Scan for the cell matching the given text and deliver its (x, y) coordinate at center. 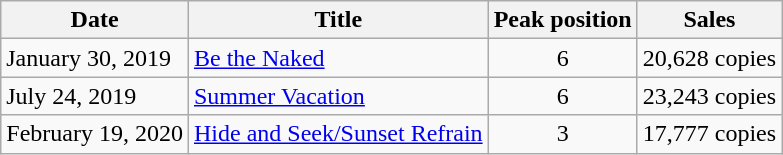
20,628 copies (709, 58)
Peak position (562, 20)
Hide and Seek/Sunset Refrain (338, 134)
Summer Vacation (338, 96)
3 (562, 134)
17,777 copies (709, 134)
23,243 copies (709, 96)
Date (95, 20)
January 30, 2019 (95, 58)
Title (338, 20)
Sales (709, 20)
February 19, 2020 (95, 134)
Be the Naked (338, 58)
July 24, 2019 (95, 96)
